Extract the (x, y) coordinate from the center of the cell holding the provided text.  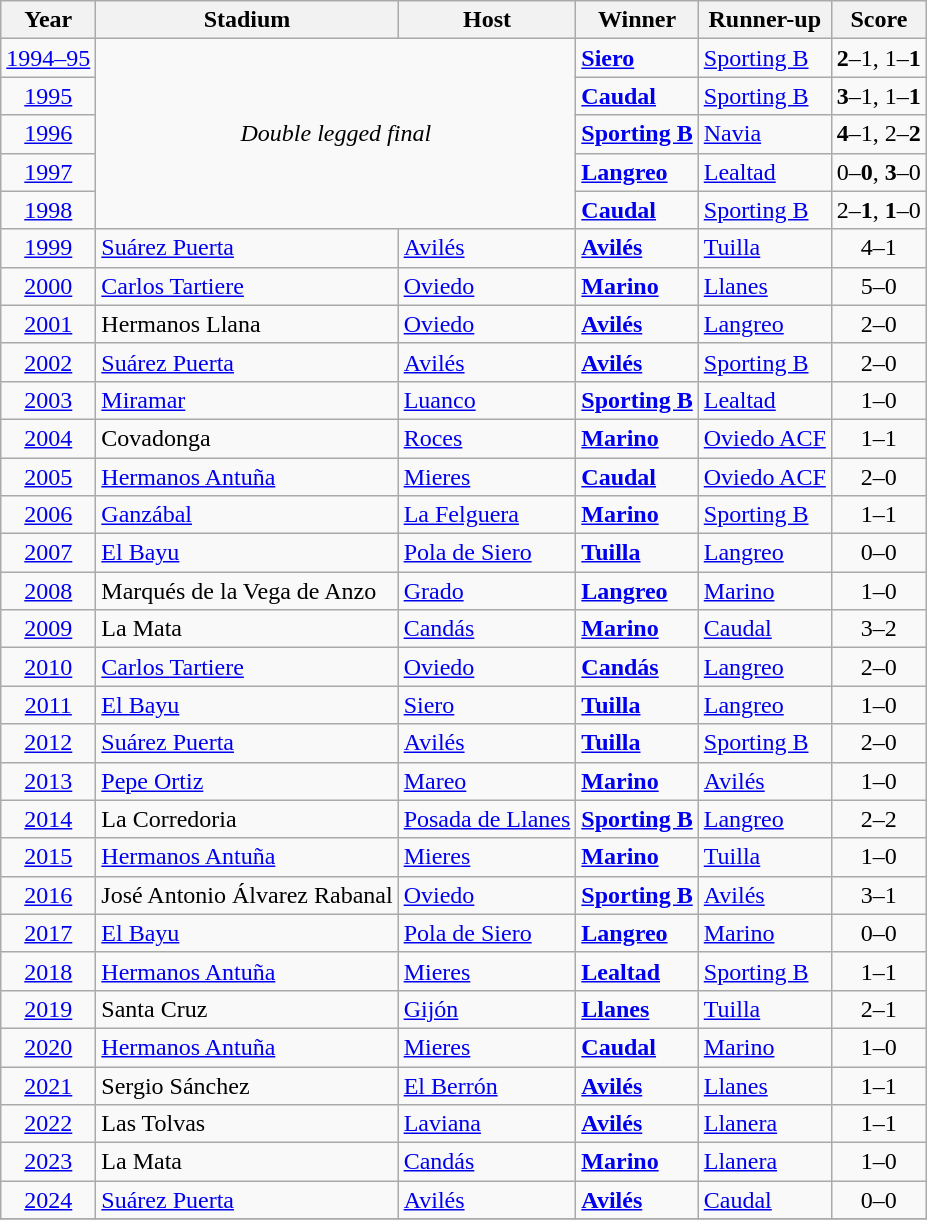
Roces (487, 438)
2008 (48, 591)
2022 (48, 1124)
Gijón (487, 1009)
2023 (48, 1162)
Year (48, 20)
Stadium (247, 20)
2018 (48, 971)
Ganzábal (247, 515)
2–1, 1–0 (878, 210)
2002 (48, 362)
Marqués de la Vega de Anzo (247, 591)
5–0 (878, 286)
3–2 (878, 629)
2011 (48, 705)
2013 (48, 781)
2016 (48, 895)
4–1, 2–2 (878, 134)
2024 (48, 1200)
2020 (48, 1047)
Hermanos Llana (247, 324)
2010 (48, 667)
Las Tolvas (247, 1124)
4–1 (878, 248)
Winner (637, 20)
2009 (48, 629)
2–1 (878, 1009)
Navia (764, 134)
José Antonio Álvarez Rabanal (247, 895)
Host (487, 20)
2003 (48, 400)
2019 (48, 1009)
2007 (48, 553)
1997 (48, 172)
Double legged final (336, 134)
2006 (48, 515)
2004 (48, 438)
El Berrón (487, 1085)
Laviana (487, 1124)
2014 (48, 819)
2–1, 1–1 (878, 58)
Sergio Sánchez (247, 1085)
1995 (48, 96)
Santa Cruz (247, 1009)
2–2 (878, 819)
La Felguera (487, 515)
1994–95 (48, 58)
3–1, 1–1 (878, 96)
La Corredoria (247, 819)
2021 (48, 1085)
1996 (48, 134)
1999 (48, 248)
2005 (48, 477)
3–1 (878, 895)
2017 (48, 933)
Luanco (487, 400)
Score (878, 20)
Mareo (487, 781)
0–0, 3–0 (878, 172)
2012 (48, 743)
1998 (48, 210)
Runner-up (764, 20)
Pepe Ortiz (247, 781)
2000 (48, 286)
Grado (487, 591)
2001 (48, 324)
2015 (48, 857)
Miramar (247, 400)
Covadonga (247, 438)
Posada de Llanes (487, 819)
